Return [X, Y] of the center of cell containing provided text 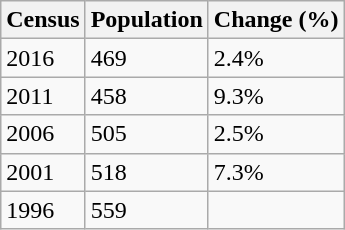
2001 [43, 172]
1996 [43, 210]
2006 [43, 134]
9.3% [276, 96]
2.5% [276, 134]
2016 [43, 58]
Change (%) [276, 20]
Census [43, 20]
7.3% [276, 172]
559 [146, 210]
458 [146, 96]
2011 [43, 96]
469 [146, 58]
518 [146, 172]
2.4% [276, 58]
505 [146, 134]
Population [146, 20]
